Search for the cell housing the specified text and yield its [X, Y] center coordinate. 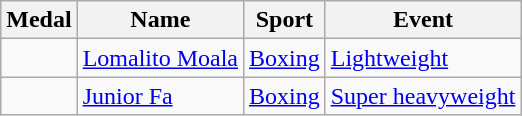
Super heavyweight [423, 96]
Junior Fa [160, 96]
Medal [39, 20]
Lomalito Moala [160, 58]
Name [160, 20]
Sport [284, 20]
Event [423, 20]
Lightweight [423, 58]
